Detect which cell encompasses the target text, then output its (x, y) center coordinate. 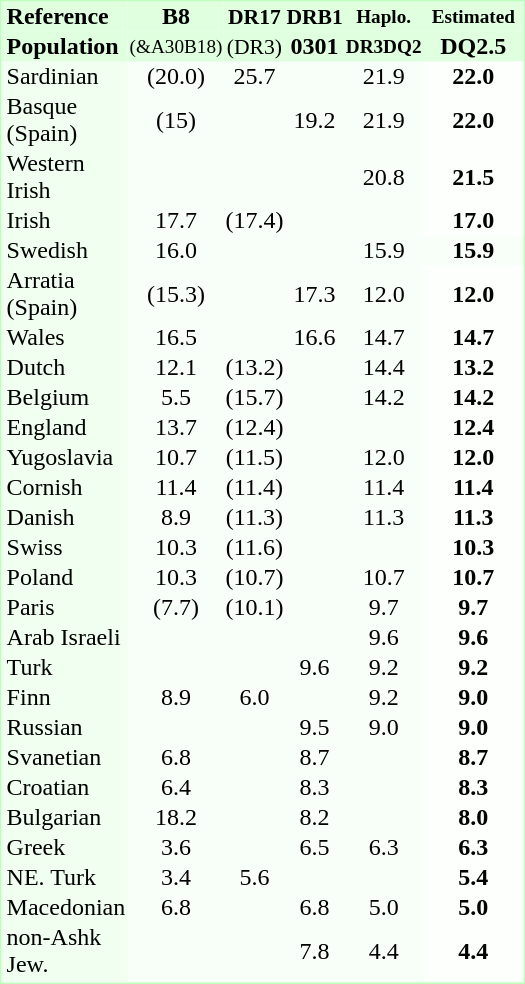
(&A30B18) (176, 47)
B8 (176, 17)
non-Ashk Jew. (66, 950)
16.0 (176, 251)
13.2 (473, 367)
(11.4) (254, 487)
Reference (66, 17)
Cornish (66, 487)
Russian (66, 727)
Haplo. (384, 17)
Macedonian (66, 907)
21.5 (473, 176)
(11.5) (254, 457)
DR17 (254, 17)
Greek (66, 847)
Swiss (66, 547)
Finn (66, 697)
Dutch (66, 367)
(15) (176, 120)
(7.7) (176, 607)
Irish (66, 221)
19.2 (314, 120)
Turk (66, 667)
6.0 (254, 697)
25.7 (254, 77)
Western Irish (66, 176)
Poland (66, 577)
17.0 (473, 221)
Arratia (Spain) (66, 294)
17.3 (314, 294)
NE. Turk (66, 877)
8.2 (314, 817)
9.5 (314, 727)
5.4 (473, 877)
Danish (66, 517)
Bulgarian (66, 817)
(DR3) (254, 47)
3.6 (176, 847)
DRB1 (314, 17)
12.4 (473, 427)
14.4 (384, 367)
Population (66, 47)
Estimated (473, 17)
Arab Israeli (66, 637)
17.7 (176, 221)
6.4 (176, 787)
(10.7) (254, 577)
(20.0) (176, 77)
(12.4) (254, 427)
Croatian (66, 787)
(15.7) (254, 397)
20.8 (384, 176)
DQ2.5 (473, 47)
Svanetian (66, 757)
12.1 (176, 367)
Yugoslavia (66, 457)
5.5 (176, 397)
Belgium (66, 397)
16.5 (176, 337)
16.6 (314, 337)
18.2 (176, 817)
England (66, 427)
Paris (66, 607)
8.0 (473, 817)
Basque (Spain) (66, 120)
7.8 (314, 950)
(10.1) (254, 607)
(15.3) (176, 294)
(11.6) (254, 547)
(13.2) (254, 367)
Sardinian (66, 77)
0301 (314, 47)
(11.3) (254, 517)
6.5 (314, 847)
13.7 (176, 427)
Swedish (66, 251)
5.6 (254, 877)
(17.4) (254, 221)
DR3DQ2 (384, 47)
3.4 (176, 877)
Wales (66, 337)
